Return the [X, Y] coordinate for the center point of the cell that contains the specified text.  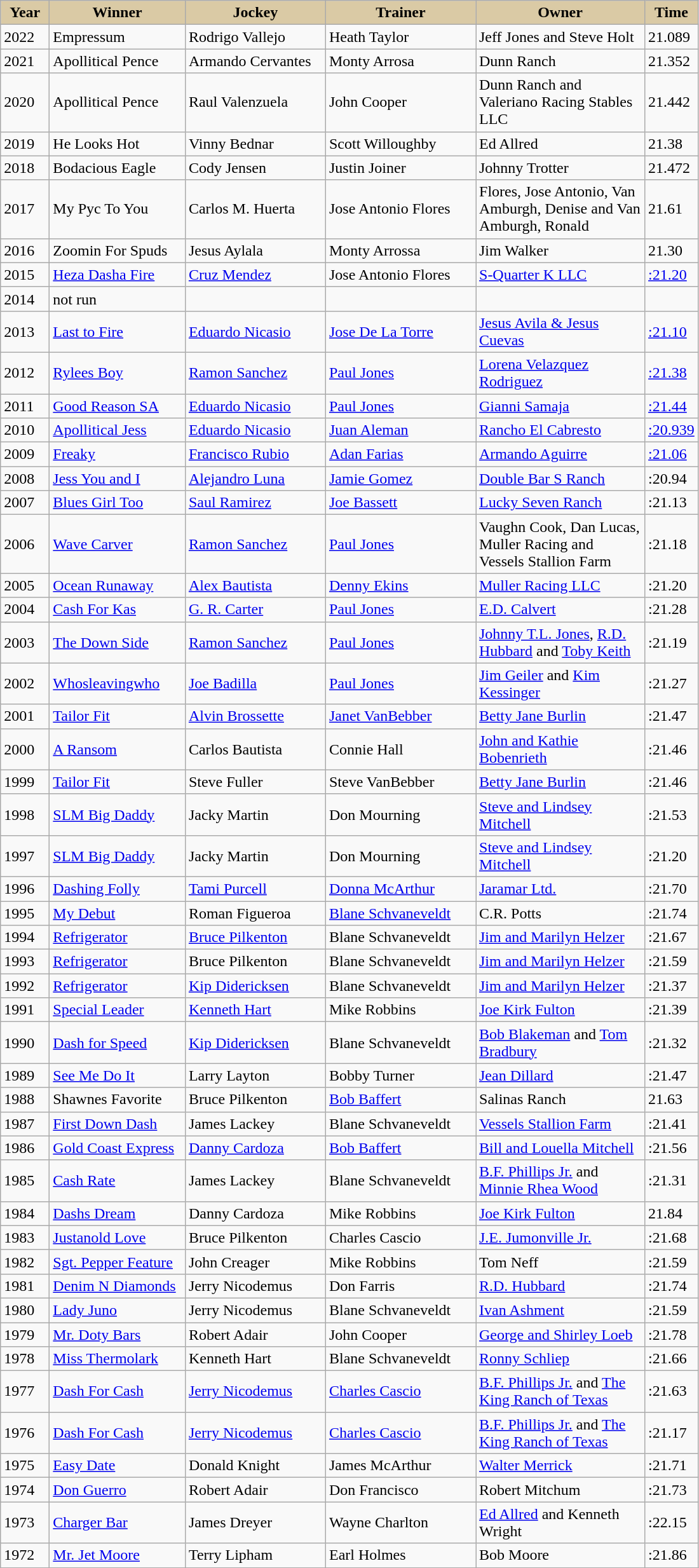
E.D. Calvert [560, 610]
1999 [25, 782]
1997 [25, 856]
Special Leader [118, 1010]
Lucky Seven Ranch [560, 503]
B.F. Phillips Jr. and Minnie Rhea Wood [560, 1181]
:21.56 [672, 1148]
1996 [25, 889]
1987 [25, 1124]
1995 [25, 913]
1979 [25, 1334]
:21.27 [672, 684]
:21.06 [672, 454]
Ocean Runaway [118, 585]
1980 [25, 1310]
Freaky [118, 454]
2012 [25, 372]
2014 [25, 299]
:21.32 [672, 1042]
R.D. Hubbard [560, 1286]
Easy Date [118, 1466]
Carlos Bautista [255, 749]
James McArthur [400, 1466]
Johnny T.L. Jones, R.D. Hubbard and Toby Keith [560, 642]
Time [672, 13]
Denim N Diamonds [118, 1286]
Winner [118, 13]
Whosleavingwho [118, 684]
2017 [25, 209]
:21.13 [672, 503]
Walter Merrick [560, 1466]
Bob Blakeman and Tom Bradbury [560, 1042]
Robert Mitchum [560, 1490]
1983 [25, 1237]
Shawnes Favorite [118, 1100]
1982 [25, 1262]
Francisco Rubio [255, 454]
Monty Arrosa [400, 61]
First Down Dash [118, 1124]
Jose De La Torre [400, 332]
:21.70 [672, 889]
Tami Purcell [255, 889]
21.84 [672, 1213]
Jeff Jones and Steve Holt [560, 37]
Miss Thermolark [118, 1359]
Mr. Jet Moore [118, 1555]
Good Reason SA [118, 406]
He Looks Hot [118, 144]
1976 [25, 1433]
:21.31 [672, 1181]
2008 [25, 479]
2021 [25, 61]
A Ransom [118, 749]
Roman Figueroa [255, 913]
2005 [25, 585]
Bill and Louella Mitchell [560, 1148]
1991 [25, 1010]
Alex Bautista [255, 585]
Dunn Ranch and Valeriano Racing Stables LLC [560, 102]
:20.939 [672, 430]
:21.19 [672, 642]
Bodacious Eagle [118, 168]
21.63 [672, 1100]
Heza Dasha Fire [118, 275]
21.30 [672, 250]
:21.18 [672, 544]
:21.63 [672, 1392]
1984 [25, 1213]
1998 [25, 815]
1972 [25, 1555]
James Dreyer [255, 1523]
Lorena Velazquez Rodriguez [560, 372]
Steve VanBebber [400, 782]
Johnny Trotter [560, 168]
21.472 [672, 168]
1994 [25, 937]
Rodrigo Vallejo [255, 37]
Rancho El Cabresto [560, 430]
2016 [25, 250]
2010 [25, 430]
Justin Joiner [400, 168]
Empressum [118, 37]
Justanold Love [118, 1237]
2007 [25, 503]
Armando Aguirre [560, 454]
2013 [25, 332]
Joe Bassett [400, 503]
S-Quarter K LLC [560, 275]
Jesus Aylala [255, 250]
21.352 [672, 61]
Apollitical Jess [118, 430]
Carlos M. Huerta [255, 209]
1981 [25, 1286]
:21.10 [672, 332]
:21.71 [672, 1466]
2022 [25, 37]
John and Kathie Bobenrieth [560, 749]
:21.41 [672, 1124]
1975 [25, 1466]
John Creager [255, 1262]
Don Farris [400, 1286]
Gold Coast Express [118, 1148]
Scott Willoughby [400, 144]
Jaramar Ltd. [560, 889]
Cash Rate [118, 1181]
2002 [25, 684]
:21.28 [672, 610]
Heath Taylor [400, 37]
Don Francisco [400, 1490]
Jamie Gomez [400, 479]
Dashing Folly [118, 889]
:21.53 [672, 815]
J.E. Jumonville Jr. [560, 1237]
Double Bar S Ranch [560, 479]
Terry Lipham [255, 1555]
1977 [25, 1392]
1973 [25, 1523]
My Pyc To You [118, 209]
Flores, Jose Antonio, Van Amburgh, Denise and Van Amburgh, Ronald [560, 209]
Cody Jensen [255, 168]
2009 [25, 454]
1985 [25, 1181]
2015 [25, 275]
:21.66 [672, 1359]
Vaughn Cook, Dan Lucas, Muller Racing and Vessels Stallion Farm [560, 544]
1989 [25, 1075]
2019 [25, 144]
Jim Geiler and Kim Kessinger [560, 684]
Year [25, 13]
Last to Fire [118, 332]
G. R. Carter [255, 610]
:21.37 [672, 986]
Muller Racing LLC [560, 585]
1992 [25, 986]
Earl Holmes [400, 1555]
Jockey [255, 13]
Dash for Speed [118, 1042]
:21.44 [672, 406]
See Me Do It [118, 1075]
Wave Carver [118, 544]
1990 [25, 1042]
Trainer [400, 13]
:21.86 [672, 1555]
Cruz Mendez [255, 275]
Armando Cervantes [255, 61]
Donald Knight [255, 1466]
Ed Allred [560, 144]
not run [118, 299]
:21.67 [672, 937]
:22.15 [672, 1523]
2011 [25, 406]
My Debut [118, 913]
C.R. Potts [560, 913]
Jesus Avila & Jesus Cuevas [560, 332]
2020 [25, 102]
The Down Side [118, 642]
Jess You and I [118, 479]
:21.39 [672, 1010]
21.089 [672, 37]
2004 [25, 610]
Don Guerro [118, 1490]
Bobby Turner [400, 1075]
1988 [25, 1100]
Salinas Ranch [560, 1100]
Alvin Brossette [255, 716]
Lady Juno [118, 1310]
:21.73 [672, 1490]
Zoomin For Spuds [118, 250]
:21.17 [672, 1433]
1978 [25, 1359]
Blues Girl Too [118, 503]
Rylees Boy [118, 372]
Ed Allred and Kenneth Wright [560, 1523]
Owner [560, 13]
Ivan Ashment [560, 1310]
Larry Layton [255, 1075]
George and Shirley Loeb [560, 1334]
Sgt. Pepper Feature [118, 1262]
21.442 [672, 102]
Tom Neff [560, 1262]
Jean Dillard [560, 1075]
:21.68 [672, 1237]
2006 [25, 544]
2001 [25, 716]
:21.38 [672, 372]
1993 [25, 962]
Dashs Dream [118, 1213]
Joe Badilla [255, 684]
Bob Moore [560, 1555]
Saul Ramirez [255, 503]
Ronny Schliep [560, 1359]
1974 [25, 1490]
Wayne Charlton [400, 1523]
Donna McArthur [400, 889]
Raul Valenzuela [255, 102]
2000 [25, 749]
1986 [25, 1148]
:20.94 [672, 479]
Vinny Bednar [255, 144]
Jim Walker [560, 250]
Denny Ekins [400, 585]
Mr. Doty Bars [118, 1334]
Janet VanBebber [400, 716]
Adan Farias [400, 454]
Dunn Ranch [560, 61]
21.61 [672, 209]
Steve Fuller [255, 782]
Juan Aleman [400, 430]
Charger Bar [118, 1523]
Connie Hall [400, 749]
Vessels Stallion Farm [560, 1124]
21.38 [672, 144]
Monty Arrossa [400, 250]
Alejandro Luna [255, 479]
2003 [25, 642]
2018 [25, 168]
:21.78 [672, 1334]
Gianni Samaja [560, 406]
Cash For Kas [118, 610]
